Output the [X, Y] coordinate of the center of the cell containing the given text.  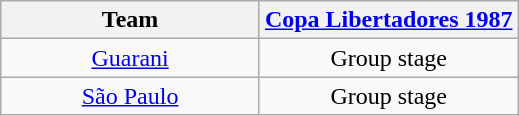
São Paulo [130, 96]
Copa Libertadores 1987 [388, 20]
Guarani [130, 58]
Team [130, 20]
